Find where the given text appears and provide that cell's center as (X, Y) coordinate. 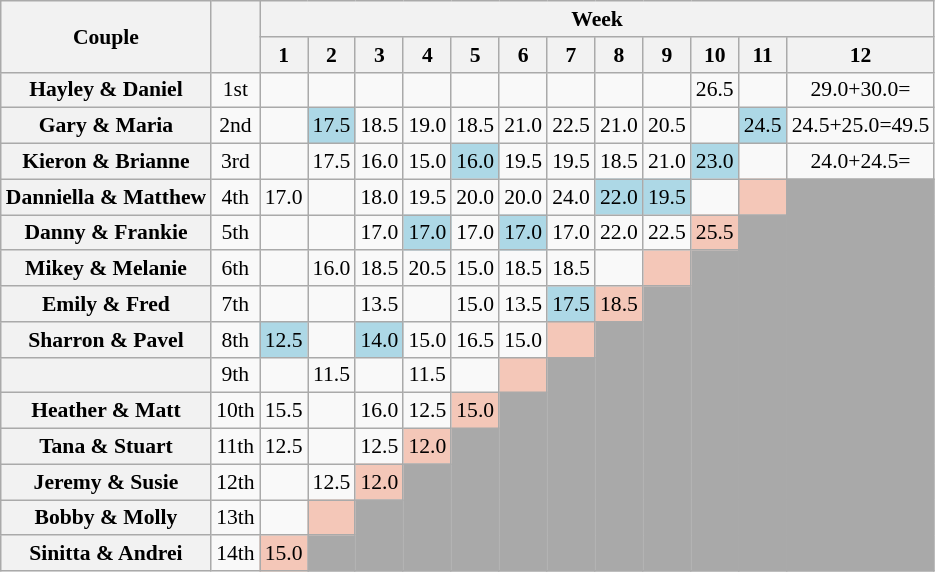
2 (332, 55)
13th (236, 518)
24.0 (571, 197)
24.0+24.5= (861, 162)
16.5 (475, 340)
12 (861, 55)
29.0+30.0= (861, 90)
14.0 (379, 340)
10 (715, 55)
Emily & Fred (106, 304)
Week (598, 19)
Bobby & Molly (106, 518)
2nd (236, 126)
3 (379, 55)
19.0 (427, 126)
4 (427, 55)
8 (619, 55)
24.5 (763, 126)
Danniella & Matthew (106, 197)
23.0 (715, 162)
Tana & Stuart (106, 447)
24.5+25.0=49.5 (861, 126)
5th (236, 233)
Couple (106, 36)
1st (236, 90)
6th (236, 269)
7 (571, 55)
7th (236, 304)
Kieron & Brianne (106, 162)
Jeremy & Susie (106, 482)
4th (236, 197)
9 (667, 55)
Sharron & Pavel (106, 340)
Hayley & Daniel (106, 90)
14th (236, 554)
10th (236, 411)
26.5 (715, 90)
15.5 (284, 411)
6 (523, 55)
12th (236, 482)
Gary & Maria (106, 126)
18.0 (379, 197)
3rd (236, 162)
5 (475, 55)
8th (236, 340)
1 (284, 55)
Sinitta & Andrei (106, 554)
11th (236, 447)
Heather & Matt (106, 411)
11 (763, 55)
Danny & Frankie (106, 233)
Mikey & Melanie (106, 269)
9th (236, 375)
25.5 (715, 233)
